Search for the cell housing the specified text and yield its (x, y) center coordinate. 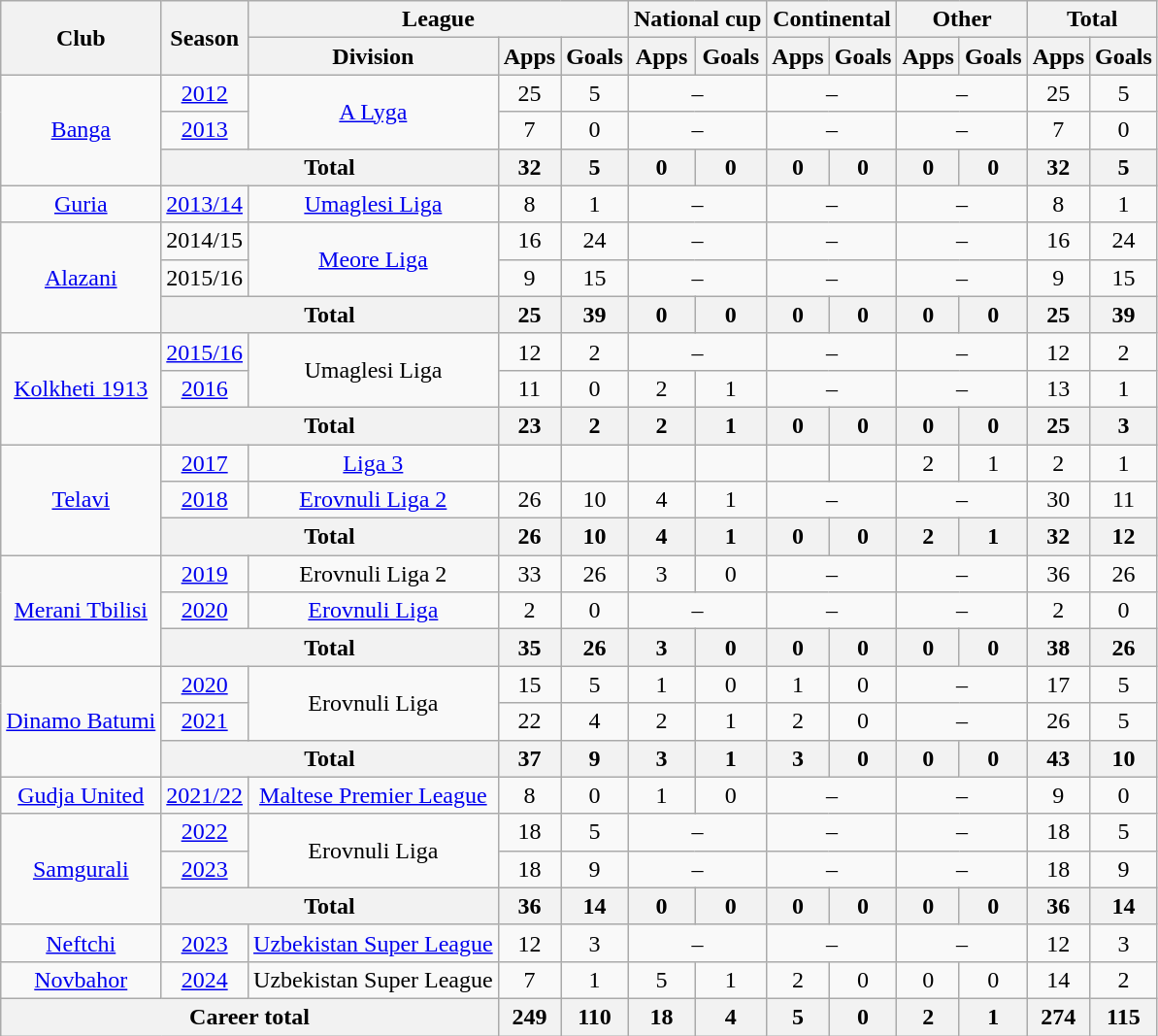
23 (529, 425)
Club (82, 38)
2022 (205, 832)
Merani Tbilisi (82, 611)
274 (1058, 1017)
Banga (82, 130)
110 (595, 1017)
Dinamo Batumi (82, 721)
Novbahor (82, 980)
Kolkheti 1913 (82, 388)
Liga 3 (374, 463)
13 (1058, 388)
Telavi (82, 500)
Continental (832, 19)
37 (529, 758)
League (439, 19)
Career total (249, 1017)
2019 (205, 574)
2014/15 (205, 241)
Alazani (82, 278)
Neftchi (82, 943)
Other (962, 19)
2021/22 (205, 795)
17 (1058, 685)
2021 (205, 721)
115 (1124, 1017)
2024 (205, 980)
A Lyga (374, 112)
33 (529, 574)
Guria (82, 204)
Maltese Premier League (374, 795)
30 (1058, 500)
2013/14 (205, 204)
2012 (205, 93)
2018 (205, 500)
Meore Liga (374, 259)
38 (1058, 648)
2013 (205, 130)
National cup (697, 19)
2016 (205, 388)
22 (529, 721)
Gudja United (82, 795)
249 (529, 1017)
Season (205, 38)
35 (529, 648)
43 (1058, 758)
Samgurali (82, 869)
Division (374, 56)
2017 (205, 463)
